Pinpoint the cell where the given text exists, returning its (x, y) midpoint coordinate. 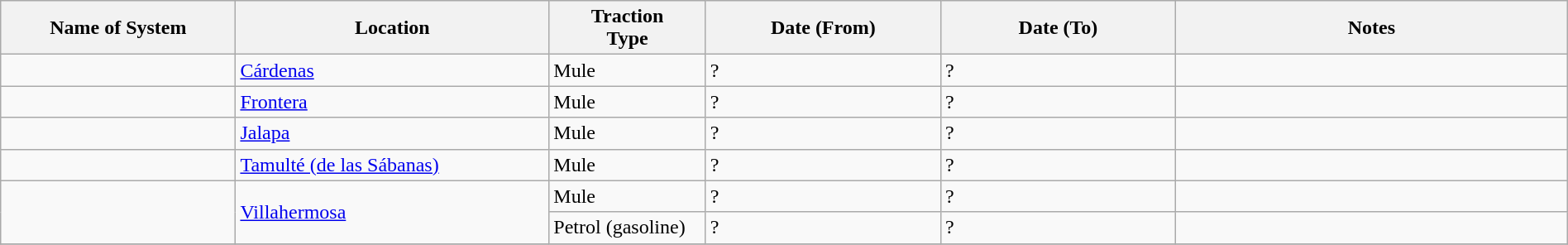
Cárdenas (392, 70)
Frontera (392, 102)
Tamulté (de las Sábanas) (392, 165)
Petrol (gasoline) (627, 228)
Jalapa (392, 133)
Date (From) (823, 28)
Location (392, 28)
Notes (1372, 28)
Name of System (118, 28)
Villahermosa (392, 212)
Date (To) (1058, 28)
TractionType (627, 28)
